For the text-containing cell, return its midpoint in [X, Y] coordinate format. 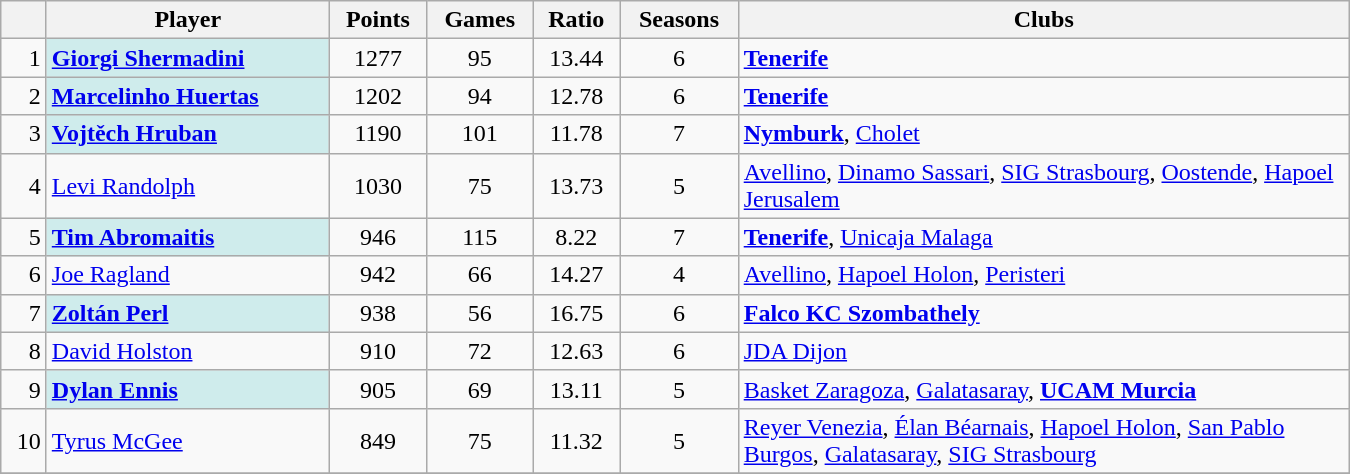
13.73 [576, 186]
115 [480, 237]
56 [480, 313]
Marcelinho Huertas [188, 96]
Dylan Ennis [188, 389]
Points [378, 20]
Games [480, 20]
1 [24, 58]
95 [480, 58]
69 [480, 389]
11.32 [576, 440]
Ratio [576, 20]
910 [378, 351]
David Holston [188, 351]
938 [378, 313]
Vojtěch Hruban [188, 134]
JDA Dijon [1044, 351]
Giorgi Shermadini [188, 58]
13.11 [576, 389]
Basket Zaragoza, Galatasaray, UCAM Murcia [1044, 389]
Tim Abromaitis [188, 237]
Levi Randolph [188, 186]
905 [378, 389]
12.78 [576, 96]
1030 [378, 186]
Zoltán Perl [188, 313]
13.44 [576, 58]
1277 [378, 58]
849 [378, 440]
Nymburk, Cholet [1044, 134]
72 [480, 351]
3 [24, 134]
1190 [378, 134]
16.75 [576, 313]
8 [24, 351]
Tenerife, Unicaja Malaga [1044, 237]
Reyer Venezia, Élan Béarnais, Hapoel Holon, San Pablo Burgos, Galatasaray, SIG Strasbourg [1044, 440]
101 [480, 134]
Tyrus McGee [188, 440]
942 [378, 275]
66 [480, 275]
2 [24, 96]
Avellino, Hapoel Holon, Peristeri [1044, 275]
946 [378, 237]
94 [480, 96]
Seasons [679, 20]
Falco KC Szombathely [1044, 313]
8.22 [576, 237]
1202 [378, 96]
11.78 [576, 134]
9 [24, 389]
14.27 [576, 275]
Clubs [1044, 20]
Joe Ragland [188, 275]
10 [24, 440]
Avellino, Dinamo Sassari, SIG Strasbourg, Oostende, Hapoel Jerusalem [1044, 186]
12.63 [576, 351]
Player [188, 20]
